Detect which cell encompasses the target text, then output its (x, y) center coordinate. 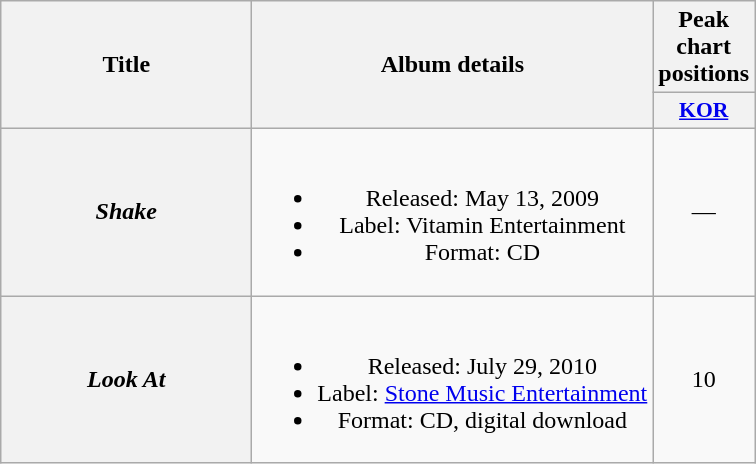
Look At (126, 380)
KOR (704, 111)
Peak chart positions (704, 47)
Title (126, 65)
— (704, 212)
Released: May 13, 2009Label: Vitamin EntertainmentFormat: CD (452, 212)
Shake (126, 212)
Album details (452, 65)
Released: July 29, 2010Label: Stone Music EntertainmentFormat: CD, digital download (452, 380)
10 (704, 380)
